Capture the cell that displays the provided text and extract its [x, y] central coordinate. 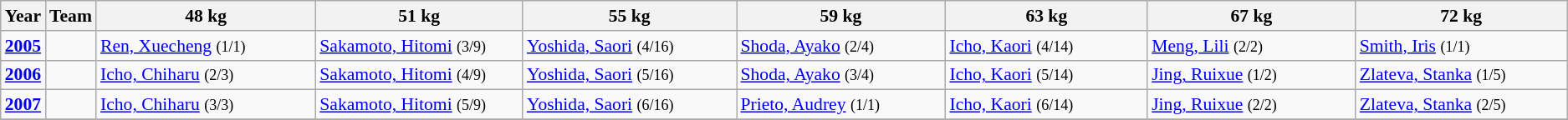
Yoshida, Saori (4/16) [630, 46]
Shoda, Ayako (3/4) [840, 75]
2007 [23, 105]
Icho, Chiharu (2/3) [206, 75]
67 kg [1251, 16]
Zlateva, Stanka (2/5) [1462, 105]
Zlateva, Stanka (1/5) [1462, 75]
48 kg [206, 16]
2006 [23, 75]
Meng, Lili (2/2) [1251, 46]
Prieto, Audrey (1/1) [840, 105]
Sakamoto, Hitomi (4/9) [419, 75]
Icho, Chiharu (3/3) [206, 105]
Team [70, 16]
Yoshida, Saori (6/16) [630, 105]
Icho, Kaori (5/14) [1046, 75]
Jing, Ruixue (2/2) [1251, 105]
Icho, Kaori (4/14) [1046, 46]
Smith, Iris (1/1) [1462, 46]
72 kg [1462, 16]
Year [23, 16]
Ren, Xuecheng (1/1) [206, 46]
59 kg [840, 16]
63 kg [1046, 16]
51 kg [419, 16]
Sakamoto, Hitomi (5/9) [419, 105]
Sakamoto, Hitomi (3/9) [419, 46]
Jing, Ruixue (1/2) [1251, 75]
Icho, Kaori (6/14) [1046, 105]
Yoshida, Saori (5/16) [630, 75]
2005 [23, 46]
Shoda, Ayako (2/4) [840, 46]
55 kg [630, 16]
